Detect which cell encompasses the target text, then output its (X, Y) center coordinate. 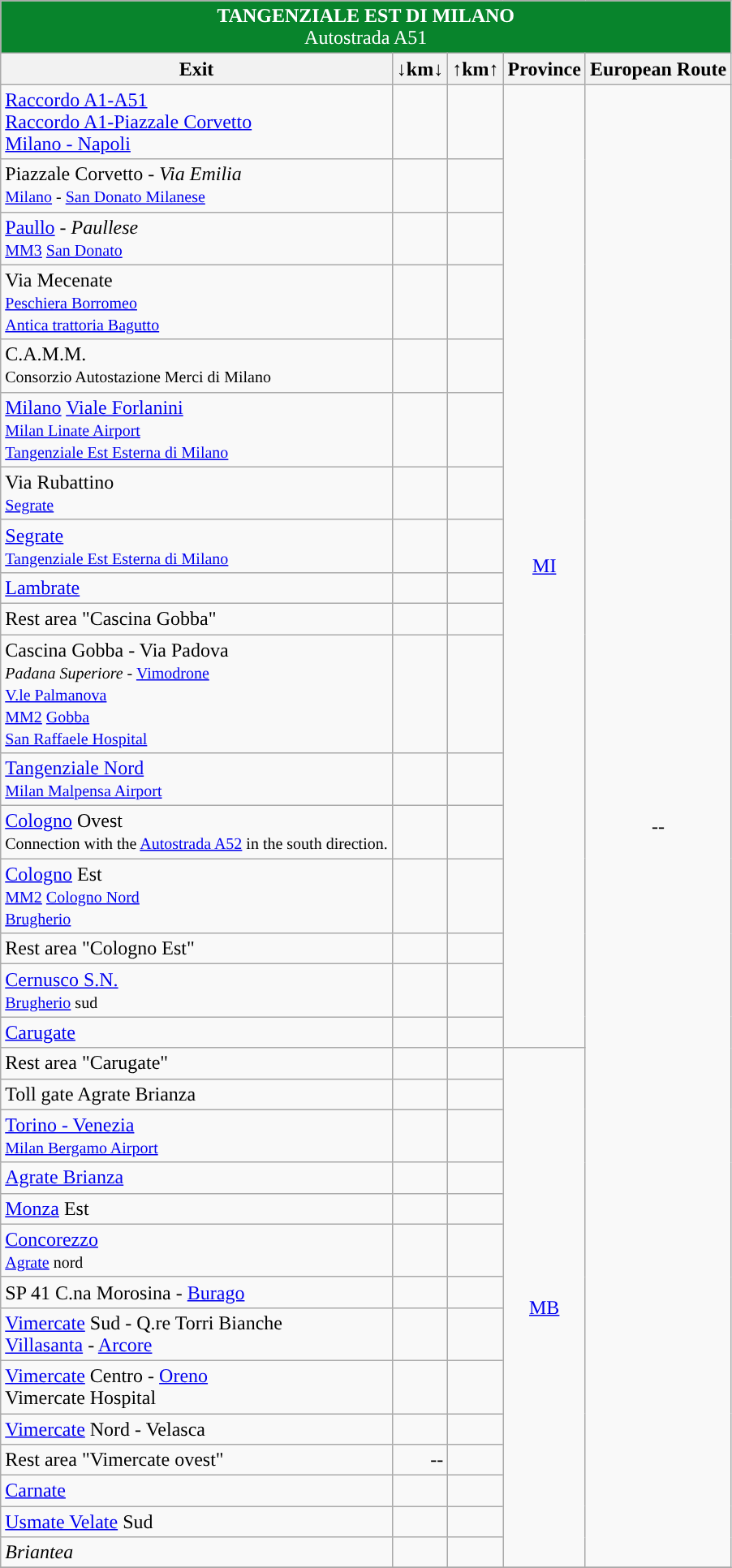
Raccordo A1-A51 Raccordo A1-Piazzale Corvetto Milano - Napoli (196, 122)
Monza Est (196, 1208)
Carugate (196, 1032)
SP 41 C.na Morosina - Burago (196, 1292)
Province (544, 69)
TANGENZIALE EST DI MILANOAutostrada A51 (366, 28)
Vimercate Nord - Velasca (196, 1429)
Milano Viale Forlanini Milan Linate Airport Tangenziale Est Esterna di Milano (196, 429)
Torino - Venezia Milan Bergamo Airport (196, 1136)
Vimercate Sud - Q.re Torri BiancheVillasanta - Arcore (196, 1334)
Cologno OvestConnection with the Autostrada A52 in the south direction. (196, 833)
Carnate (196, 1491)
Lambrate (196, 588)
Segrate Tangenziale Est Esterna di Milano (196, 545)
Rest area "Carugate" (196, 1063)
MB (544, 1308)
Agrate Brianza (196, 1178)
European Route (657, 69)
↑km↑ (476, 69)
Tangenziale Nord Milan Malpensa Airport (196, 779)
MI (544, 566)
Via RubattinoSegrate (196, 493)
Usmate Velate Sud (196, 1522)
Rest area "Cascina Gobba" (196, 618)
Rest area "Vimercate ovest" (196, 1460)
Toll gate Agrate Brianza (196, 1094)
Exit (196, 69)
Rest area "Cologno Est" (196, 949)
Cologno Est MM2 Cologno NordBrugherio (196, 896)
Cascina Gobba - Via Padova Padana Superiore - Vimodrone V.le Palmanova MM2 Gobba San Raffaele Hospital (196, 694)
Vimercate Centro - Oreno Vimercate Hospital (196, 1386)
Paullo - Paullese MM3 San Donato (196, 239)
Piazzale Corvetto - Via Emilia Milano - San Donato Milanese (196, 185)
Briantea (196, 1553)
↓km↓ (420, 69)
C.A.M.M.Consorzio Autostazione Merci di Milano (196, 365)
Via MecenatePeschiera Borromeo Antica trattoria Bagutto (196, 302)
ConcorezzoAgrate nord (196, 1250)
Cernusco S.N.Brugherio sud (196, 990)
